Pinpoint the cell where the given text exists, returning its (X, Y) midpoint coordinate. 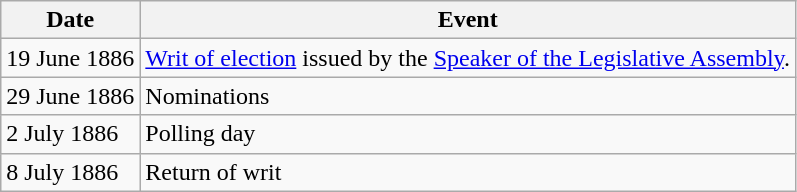
19 June 1886 (70, 58)
29 June 1886 (70, 96)
Date (70, 20)
2 July 1886 (70, 134)
Polling day (468, 134)
Writ of election issued by the Speaker of the Legislative Assembly. (468, 58)
Event (468, 20)
Nominations (468, 96)
8 July 1886 (70, 172)
Return of writ (468, 172)
